From the cell containing the given text, extract its center point as [X, Y] coordinate. 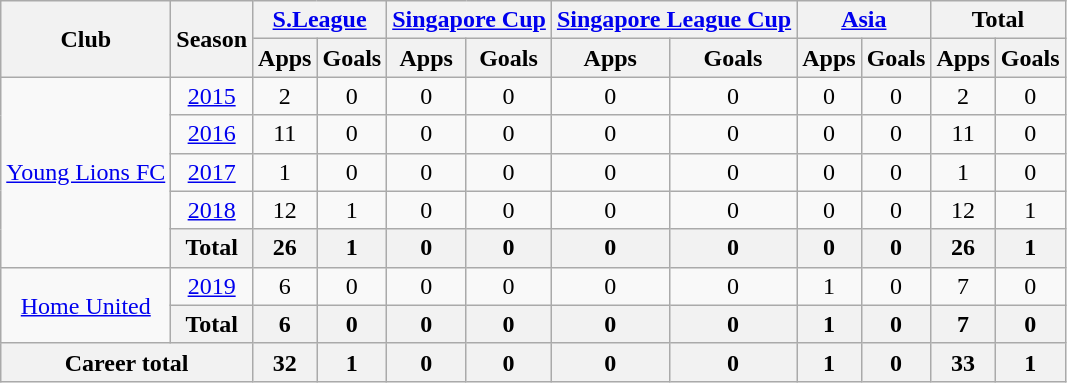
Asia [864, 20]
32 [285, 362]
2019 [212, 286]
33 [963, 362]
2016 [212, 134]
Season [212, 39]
Home United [86, 305]
2017 [212, 172]
Club [86, 39]
Singapore Cup [470, 20]
Singapore League Cup [674, 20]
Young Lions FC [86, 172]
Career total [127, 362]
2018 [212, 210]
2015 [212, 96]
S.League [320, 20]
